Identify which cell holds the provided text, then report its [x, y] central coordinate. 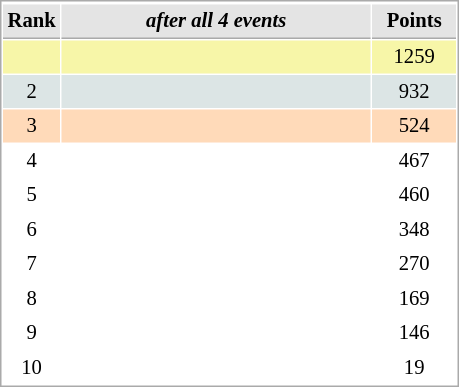
169 [414, 298]
3 [32, 126]
19 [414, 368]
6 [32, 230]
460 [414, 194]
270 [414, 264]
524 [414, 126]
2 [32, 92]
146 [414, 332]
1259 [414, 56]
348 [414, 230]
10 [32, 368]
467 [414, 160]
8 [32, 298]
Points [414, 21]
4 [32, 160]
5 [32, 194]
9 [32, 332]
Rank [32, 21]
932 [414, 92]
7 [32, 264]
after all 4 events [216, 21]
